Provide the (X, Y) coordinate of the cell's center where the given text is located.  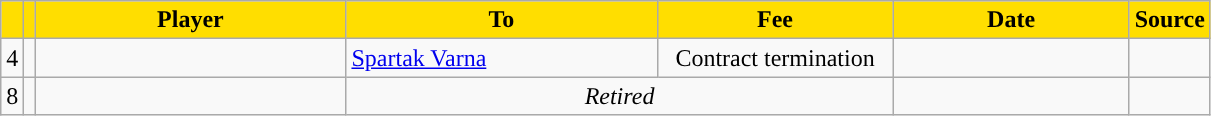
To (502, 20)
Player (190, 20)
Contract termination (775, 58)
Date (1011, 20)
Source (1170, 20)
Spartak Varna (502, 58)
4 (12, 58)
8 (12, 96)
Retired (620, 96)
Fee (775, 20)
